Pinpoint the cell where the given text exists, returning its (X, Y) midpoint coordinate. 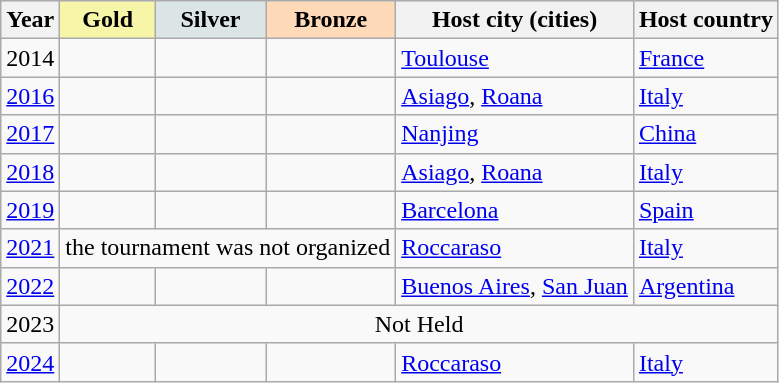
Buenos Aires, San Juan (515, 286)
Argentina (706, 286)
Spain (706, 210)
Barcelona (515, 210)
China (706, 134)
2016 (30, 96)
2018 (30, 172)
Not Held (420, 324)
Silver (210, 20)
Bronze (331, 20)
2017 (30, 134)
the tournament was not organized (228, 248)
Nanjing (515, 134)
2014 (30, 58)
2022 (30, 286)
2019 (30, 210)
Gold (108, 20)
Toulouse (515, 58)
Year (30, 20)
2023 (30, 324)
Host country (706, 20)
Host city (cities) (515, 20)
2021 (30, 248)
2024 (30, 362)
France (706, 58)
